Search for the cell housing the specified text and yield its (X, Y) center coordinate. 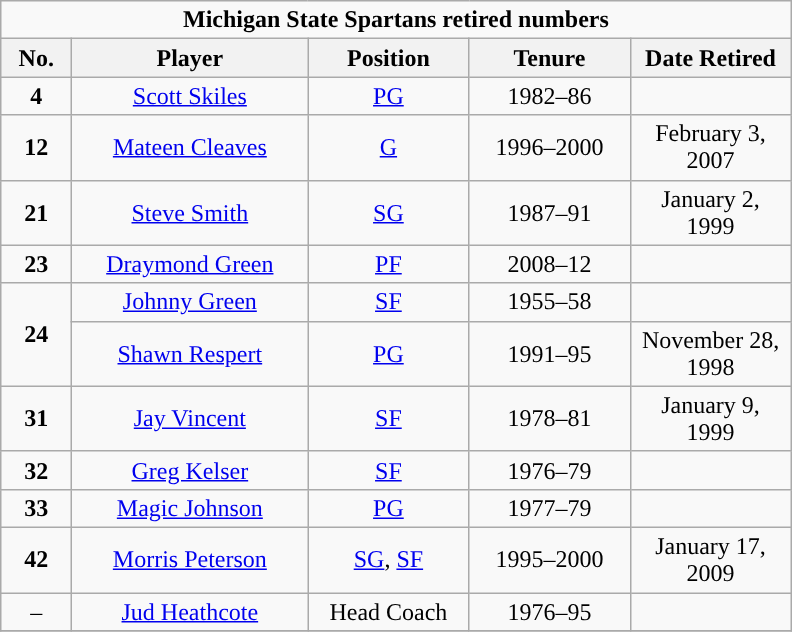
Draymond Green (190, 264)
1976–95 (550, 611)
1977–79 (550, 508)
4 (36, 96)
2008–12 (550, 264)
Steve Smith (190, 212)
1995–2000 (550, 560)
January 2, 1999 (710, 212)
Magic Johnson (190, 508)
Position (388, 58)
32 (36, 470)
Scott Skiles (190, 96)
Shawn Respert (190, 354)
– (36, 611)
33 (36, 508)
Jud Heathcote (190, 611)
February 3, 2007 (710, 148)
1996–2000 (550, 148)
1976–79 (550, 470)
January 17, 2009 (710, 560)
Johnny Green (190, 302)
SG (388, 212)
1991–95 (550, 354)
Head Coach (388, 611)
SG, SF (388, 560)
January 9, 1999 (710, 418)
24 (36, 334)
1982–86 (550, 96)
1978–81 (550, 418)
Morris Peterson (190, 560)
Mateen Cleaves (190, 148)
Jay Vincent (190, 418)
PF (388, 264)
Date Retired (710, 58)
No. (36, 58)
31 (36, 418)
G (388, 148)
21 (36, 212)
Player (190, 58)
12 (36, 148)
1987–91 (550, 212)
Tenure (550, 58)
23 (36, 264)
42 (36, 560)
Greg Kelser (190, 470)
1955–58 (550, 302)
November 28, 1998 (710, 354)
Michigan State Spartans retired numbers (396, 20)
